Scan for the cell matching the given text and deliver its (x, y) coordinate at center. 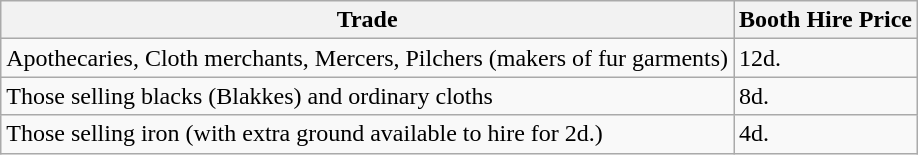
Those selling blacks (Blakkes) and ordinary cloths (368, 96)
8d. (826, 96)
Booth Hire Price (826, 20)
12d. (826, 58)
Apothecaries, Cloth merchants, Mercers, Pilchers (makers of fur garments) (368, 58)
4d. (826, 134)
Those selling iron (with extra ground available to hire for 2d.) (368, 134)
Trade (368, 20)
